Determine the [X, Y] coordinate at the center of the cell enclosing the given text.  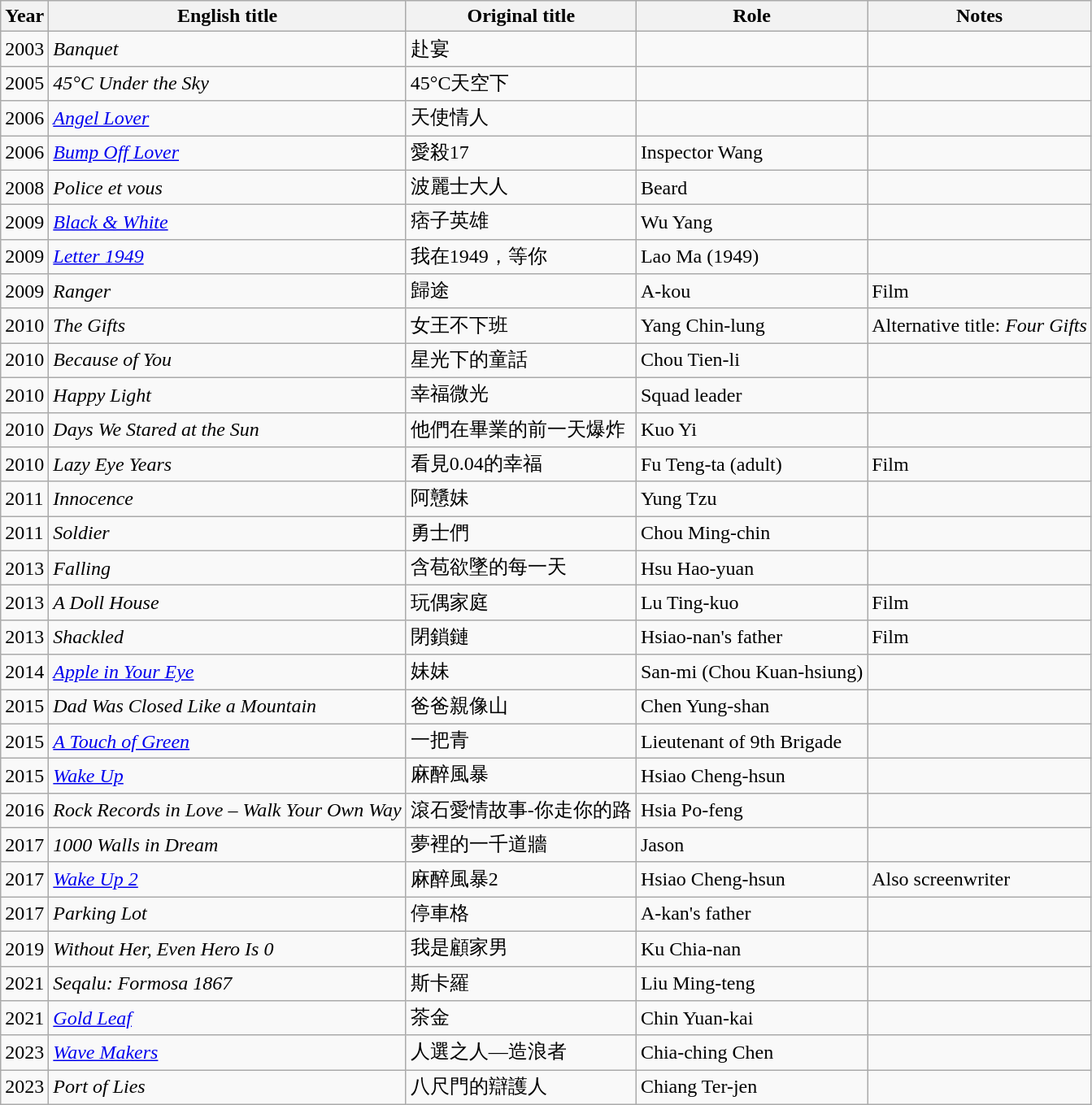
Inspector Wang [751, 153]
阿戇妹 [520, 499]
Role [751, 16]
Ranger [228, 291]
Chiang Ter-jen [751, 1088]
2019 [24, 948]
Chen Yung-shan [751, 707]
一把青 [520, 742]
Chou Tien-li [751, 361]
2008 [24, 187]
女王不下班 [520, 325]
波麗士大人 [520, 187]
Also screenwriter [980, 880]
麻醉風暴 [520, 776]
Chou Ming-chin [751, 533]
他們在畢業的前一天爆炸 [520, 429]
Parking Lot [228, 914]
2005 [24, 83]
含苞欲墜的每一天 [520, 568]
Hsu Hao-yuan [751, 568]
Happy Light [228, 395]
Dad Was Closed Like a Mountain [228, 707]
八尺門的辯護人 [520, 1088]
A Touch of Green [228, 742]
Lu Ting-kuo [751, 603]
San-mi (Chou Kuan-hsiung) [751, 672]
茶金 [520, 1018]
Without Her, Even Hero Is 0 [228, 948]
Wake Up [228, 776]
Jason [751, 846]
愛殺17 [520, 153]
玩偶家庭 [520, 603]
Rock Records in Love – Walk Your Own Way [228, 810]
Wake Up 2 [228, 880]
Hsiao-nan's father [751, 637]
閉鎖鏈 [520, 637]
Yang Chin-lung [751, 325]
Chia-ching Chen [751, 1052]
Innocence [228, 499]
Letter 1949 [228, 257]
Hsia Po-feng [751, 810]
滾石愛情故事-你走你的路 [520, 810]
The Gifts [228, 325]
Gold Leaf [228, 1018]
Days We Stared at the Sun [228, 429]
Soldier [228, 533]
Black & White [228, 223]
Kuo Yi [751, 429]
Ku Chia-nan [751, 948]
痞子英雄 [520, 223]
2003 [24, 49]
人選之人—造浪者 [520, 1052]
幸福微光 [520, 395]
夢裡的一千道牆 [520, 846]
星光下的童話 [520, 361]
麻醉風暴2 [520, 880]
看見0.04的幸福 [520, 465]
Angel Lover [228, 119]
Police et vous [228, 187]
Falling [228, 568]
45°C天空下 [520, 83]
歸途 [520, 291]
A Doll House [228, 603]
妹妹 [520, 672]
爸爸親像山 [520, 707]
Chin Yuan-kai [751, 1018]
Squad leader [751, 395]
Port of Lies [228, 1088]
English title [228, 16]
Notes [980, 16]
我是顧家男 [520, 948]
斯卡羅 [520, 984]
我在1949，等你 [520, 257]
赴宴 [520, 49]
A-kou [751, 291]
A-kan's father [751, 914]
Because of You [228, 361]
Shackled [228, 637]
Bump Off Lover [228, 153]
Wave Makers [228, 1052]
Beard [751, 187]
Yung Tzu [751, 499]
Lazy Eye Years [228, 465]
Alternative title: Four Gifts [980, 325]
Liu Ming-teng [751, 984]
Lieutenant of 9th Brigade [751, 742]
Year [24, 16]
Wu Yang [751, 223]
Banquet [228, 49]
Fu Teng-ta (adult) [751, 465]
2016 [24, 810]
1000 Walls in Dream [228, 846]
2014 [24, 672]
停車格 [520, 914]
45°C Under the Sky [228, 83]
Original title [520, 16]
Apple in Your Eye [228, 672]
Seqalu: Formosa 1867 [228, 984]
勇士們 [520, 533]
天使情人 [520, 119]
Lao Ma (1949) [751, 257]
